Return (x, y) of the center of cell containing provided text 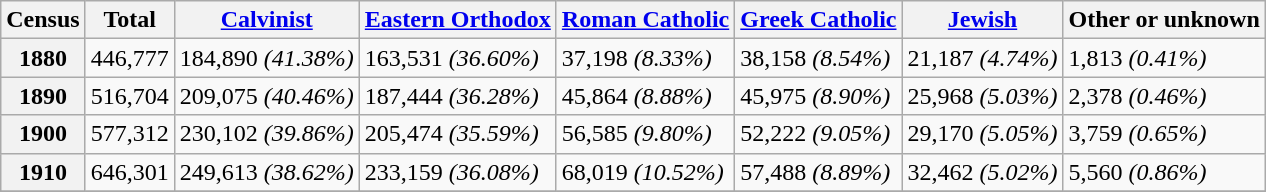
646,301 (130, 172)
Roman Catholic (645, 20)
45,975 (8.90%) (818, 96)
Jewish (982, 20)
38,158 (8.54%) (818, 58)
1910 (43, 172)
Total (130, 20)
52,222 (9.05%) (818, 134)
163,531 (36.60%) (458, 58)
187,444 (36.28%) (458, 96)
249,613 (38.62%) (266, 172)
233,159 (36.08%) (458, 172)
230,102 (39.86%) (266, 134)
68,019 (10.52%) (645, 172)
25,968 (5.03%) (982, 96)
446,777 (130, 58)
1890 (43, 96)
205,474 (35.59%) (458, 134)
1,813 (0.41%) (1164, 58)
516,704 (130, 96)
45,864 (8.88%) (645, 96)
1900 (43, 134)
Greek Catholic (818, 20)
2,378 (0.46%) (1164, 96)
5,560 (0.86%) (1164, 172)
Eastern Orthodox (458, 20)
577,312 (130, 134)
Other or unknown (1164, 20)
184,890 (41.38%) (266, 58)
56,585 (9.80%) (645, 134)
29,170 (5.05%) (982, 134)
Census (43, 20)
Calvinist (266, 20)
209,075 (40.46%) (266, 96)
3,759 (0.65%) (1164, 134)
32,462 (5.02%) (982, 172)
21,187 (4.74%) (982, 58)
57,488 (8.89%) (818, 172)
1880 (43, 58)
37,198 (8.33%) (645, 58)
